Identify which cell holds the provided text, then report its (x, y) central coordinate. 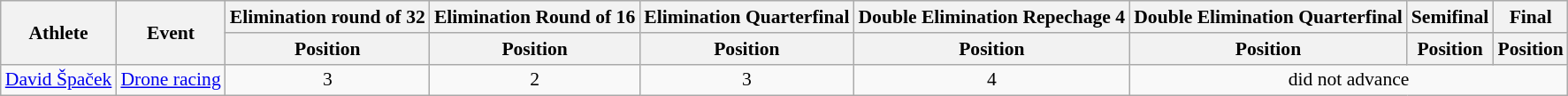
Elimination Round of 16 (534, 17)
David Špaček (58, 80)
Elimination Quarterfinal (746, 17)
Event (170, 32)
Semifinal (1450, 17)
Double Elimination Quarterfinal (1268, 17)
4 (991, 80)
2 (534, 80)
Drone racing (170, 80)
Double Elimination Repechage 4 (991, 17)
Athlete (58, 32)
Elimination round of 32 (327, 17)
Final (1530, 17)
did not advance (1349, 80)
